Scan for the cell matching the given text and deliver its (X, Y) coordinate at center. 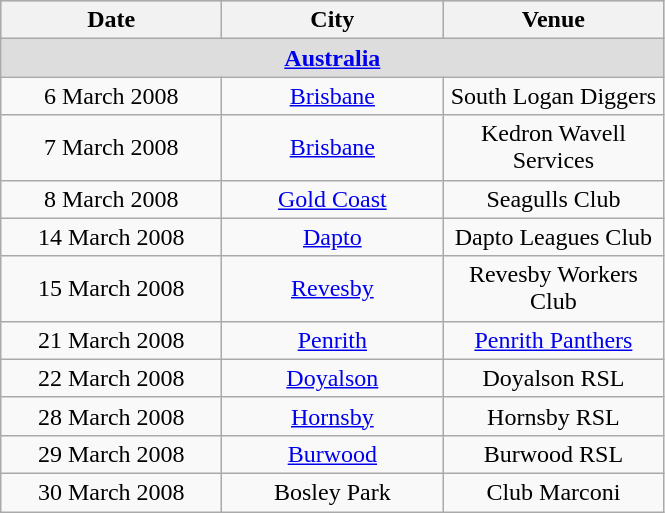
Date (112, 20)
Dapto Leagues Club (554, 237)
Seagulls Club (554, 199)
Revesby Workers Club (554, 288)
Penrith Panthers (554, 340)
28 March 2008 (112, 416)
14 March 2008 (112, 237)
21 March 2008 (112, 340)
Club Marconi (554, 492)
30 March 2008 (112, 492)
8 March 2008 (112, 199)
Bosley Park (332, 492)
Burwood RSL (554, 454)
Hornsby (332, 416)
Dapto (332, 237)
7 March 2008 (112, 148)
29 March 2008 (112, 454)
6 March 2008 (112, 96)
City (332, 20)
Kedron Wavell Services (554, 148)
Australia (332, 58)
Revesby (332, 288)
Doyalson RSL (554, 378)
Burwood (332, 454)
Venue (554, 20)
Hornsby RSL (554, 416)
Doyalson (332, 378)
Penrith (332, 340)
22 March 2008 (112, 378)
15 March 2008 (112, 288)
Gold Coast (332, 199)
South Logan Diggers (554, 96)
